Extract the (X, Y) coordinate from the center of the cell holding the provided text.  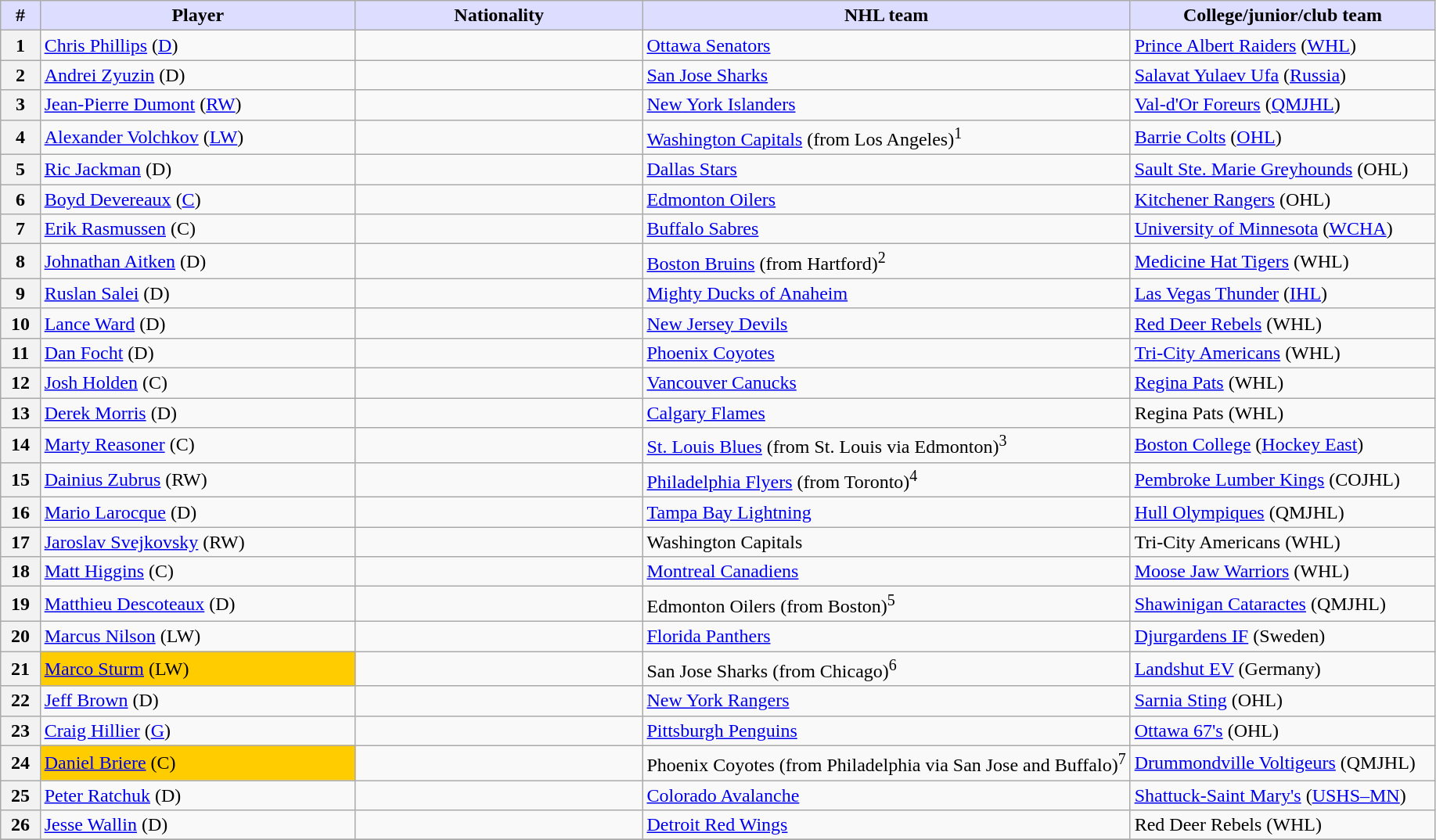
11 (20, 353)
Moose Jaw Warriors (WHL) (1283, 572)
8 (20, 261)
Marco Sturm (LW) (197, 669)
Tampa Bay Lightning (886, 512)
San Jose Sharks (886, 75)
14 (20, 446)
Josh Holden (C) (197, 382)
22 (20, 701)
Lance Ward (D) (197, 323)
18 (20, 572)
Player (197, 16)
Alexander Volchkov (LW) (197, 138)
24 (20, 763)
Matt Higgins (C) (197, 572)
19 (20, 604)
25 (20, 795)
Phoenix Coyotes (from Philadelphia via San Jose and Buffalo)7 (886, 763)
Jean-Pierre Dumont (RW) (197, 105)
15 (20, 480)
5 (20, 170)
Mario Larocque (D) (197, 512)
Ruslan Salei (D) (197, 293)
Dainius Zubrus (RW) (197, 480)
Las Vegas Thunder (IHL) (1283, 293)
Matthieu Descoteaux (D) (197, 604)
Drummondville Voltigeurs (QMJHL) (1283, 763)
Ric Jackman (D) (197, 170)
Washington Capitals (886, 542)
Landshut EV (Germany) (1283, 669)
Edmonton Oilers (from Boston)5 (886, 604)
Jesse Wallin (D) (197, 825)
3 (20, 105)
16 (20, 512)
Djurgardens IF (Sweden) (1283, 636)
University of Minnesota (WCHA) (1283, 229)
Colorado Avalanche (886, 795)
10 (20, 323)
Edmonton Oilers (886, 199)
2 (20, 75)
NHL team (886, 16)
17 (20, 542)
Marty Reasoner (C) (197, 446)
Mighty Ducks of Anaheim (886, 293)
21 (20, 669)
College/junior/club team (1283, 16)
4 (20, 138)
Washington Capitals (from Los Angeles)1 (886, 138)
# (20, 16)
Sault Ste. Marie Greyhounds (OHL) (1283, 170)
Medicine Hat Tigers (WHL) (1283, 261)
Vancouver Canucks (886, 382)
Florida Panthers (886, 636)
Dan Focht (D) (197, 353)
Philadelphia Flyers (from Toronto)4 (886, 480)
Boston Bruins (from Hartford)2 (886, 261)
20 (20, 636)
23 (20, 731)
13 (20, 413)
Val-d'Or Foreurs (QMJHL) (1283, 105)
Calgary Flames (886, 413)
26 (20, 825)
6 (20, 199)
Buffalo Sabres (886, 229)
12 (20, 382)
San Jose Sharks (from Chicago)6 (886, 669)
Peter Ratchuk (D) (197, 795)
Pembroke Lumber Kings (COJHL) (1283, 480)
Hull Olympiques (QMJHL) (1283, 512)
Marcus Nilson (LW) (197, 636)
Kitchener Rangers (OHL) (1283, 199)
Johnathan Aitken (D) (197, 261)
Barrie Colts (OHL) (1283, 138)
Boyd Devereaux (C) (197, 199)
Ottawa 67's (OHL) (1283, 731)
Craig Hillier (G) (197, 731)
Jeff Brown (D) (197, 701)
Prince Albert Raiders (WHL) (1283, 45)
Andrei Zyuzin (D) (197, 75)
Shawinigan Cataractes (QMJHL) (1283, 604)
Sarnia Sting (OHL) (1283, 701)
Derek Morris (D) (197, 413)
Jaroslav Svejkovsky (RW) (197, 542)
Boston College (Hockey East) (1283, 446)
Dallas Stars (886, 170)
St. Louis Blues (from St. Louis via Edmonton)3 (886, 446)
Shattuck-Saint Mary's (USHS–MN) (1283, 795)
Detroit Red Wings (886, 825)
Daniel Briere (C) (197, 763)
Pittsburgh Penguins (886, 731)
Salavat Yulaev Ufa (Russia) (1283, 75)
9 (20, 293)
Nationality (499, 16)
Phoenix Coyotes (886, 353)
Ottawa Senators (886, 45)
New York Islanders (886, 105)
New Jersey Devils (886, 323)
Montreal Canadiens (886, 572)
New York Rangers (886, 701)
7 (20, 229)
Erik Rasmussen (C) (197, 229)
Chris Phillips (D) (197, 45)
1 (20, 45)
